Capture the cell that displays the provided text and extract its (X, Y) central coordinate. 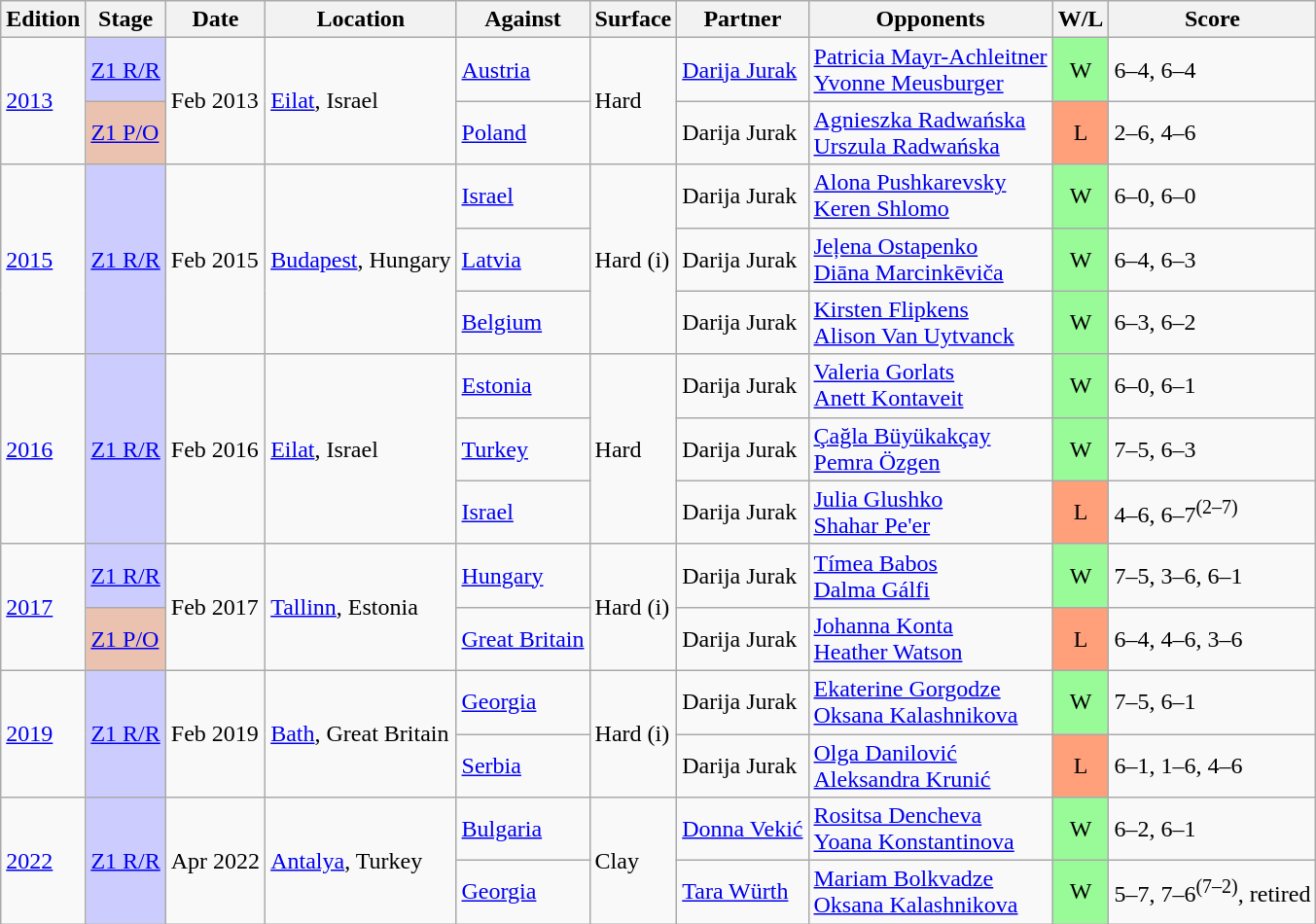
Against (523, 19)
Austria (523, 70)
7–5, 3–6, 6–1 (1212, 576)
Alona PushkarevskyKeren Shlomo (930, 196)
Jeļena OstapenkoDiāna Marcinkēviča (930, 259)
Bath, Great Britain (361, 733)
6–1, 1–6, 4–6 (1212, 764)
2017 (43, 607)
Tallinn, Estonia (361, 607)
Edition (43, 19)
Serbia (523, 764)
6–4, 4–6, 3–6 (1212, 638)
2016 (43, 449)
6–4, 6–3 (1212, 259)
Score (1212, 19)
Tara Würth (743, 893)
Latvia (523, 259)
Belgium (523, 323)
Feb 2017 (215, 607)
2015 (43, 259)
Date (215, 19)
6–0, 6–0 (1212, 196)
Estonia (523, 385)
Stage (125, 19)
Apr 2022 (215, 861)
Valeria GorlatsAnett Kontaveit (930, 385)
Feb 2019 (215, 733)
Patricia Mayr-AchleitnerYvonne Meusburger (930, 70)
2019 (43, 733)
Bulgaria (523, 829)
2–6, 4–6 (1212, 132)
Tímea BabosDalma Gálfi (930, 576)
6–2, 6–1 (1212, 829)
Location (361, 19)
Agnieszka RadwańskaUrszula Radwańska (930, 132)
Partner (743, 19)
Surface (633, 19)
Great Britain (523, 638)
4–6, 6–7(2–7) (1212, 512)
Julia GlushkoShahar Pe'er (930, 512)
2013 (43, 101)
W/L (1081, 19)
Feb 2015 (215, 259)
Feb 2013 (215, 101)
Clay (633, 861)
2022 (43, 861)
Poland (523, 132)
Antalya, Turkey (361, 861)
Hungary (523, 576)
Donna Vekić (743, 829)
6–0, 6–1 (1212, 385)
5–7, 7–6(7–2), retired (1212, 893)
Opponents (930, 19)
Feb 2016 (215, 449)
Kirsten FlipkensAlison Van Uytvanck (930, 323)
Budapest, Hungary (361, 259)
Johanna KontaHeather Watson (930, 638)
Turkey (523, 449)
7–5, 6–3 (1212, 449)
6–3, 6–2 (1212, 323)
Mariam BolkvadzeOksana Kalashnikova (930, 893)
Rositsa DenchevaYoana Konstantinova (930, 829)
6–4, 6–4 (1212, 70)
Çağla BüyükakçayPemra Özgen (930, 449)
Olga DanilovićAleksandra Krunić (930, 764)
Ekaterine GorgodzeOksana Kalashnikova (930, 702)
7–5, 6–1 (1212, 702)
